For the text-containing cell, return its midpoint in [X, Y] coordinate format. 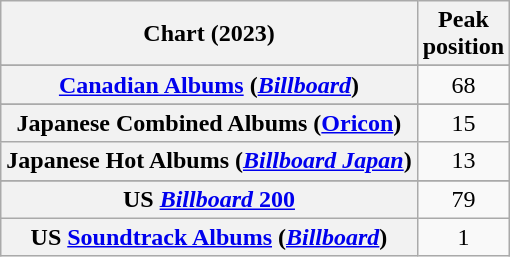
Japanese Hot Albums (Billboard Japan) [209, 161]
US Soundtrack Albums (Billboard) [209, 237]
Peakposition [463, 34]
1 [463, 237]
13 [463, 161]
Chart (2023) [209, 34]
Canadian Albums (Billboard) [209, 85]
Japanese Combined Albums (Oricon) [209, 123]
15 [463, 123]
US Billboard 200 [209, 199]
68 [463, 85]
79 [463, 199]
